Search for the cell housing the specified text and yield its [X, Y] center coordinate. 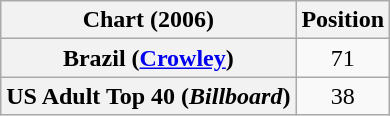
71 [343, 58]
Position [343, 20]
Chart (2006) [148, 20]
Brazil (Crowley) [148, 58]
US Adult Top 40 (Billboard) [148, 96]
38 [343, 96]
